Return (x, y) of the center of cell containing provided text 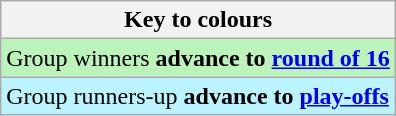
Group winners advance to round of 16 (198, 58)
Group runners-up advance to play-offs (198, 96)
Key to colours (198, 20)
